Scan for the cell matching the given text and deliver its (X, Y) coordinate at center. 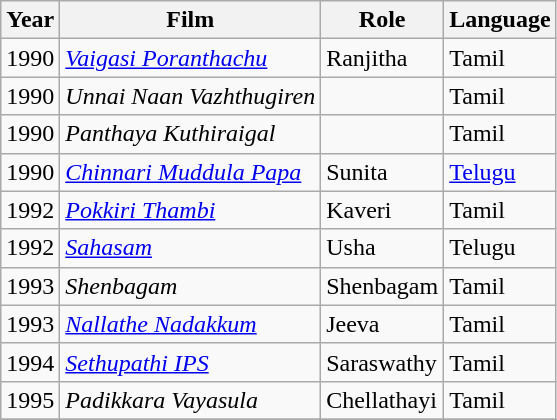
Film (190, 20)
Sethupathi IPS (190, 362)
Jeeva (382, 324)
Pokkiri Thambi (190, 210)
Sunita (382, 172)
Unnai Naan Vazhthugiren (190, 96)
Ranjitha (382, 58)
Kaveri (382, 210)
Year (30, 20)
Nallathe Nadakkum (190, 324)
Padikkara Vayasula (190, 400)
Chellathayi (382, 400)
Vaigasi Poranthachu (190, 58)
1995 (30, 400)
Role (382, 20)
1994 (30, 362)
Saraswathy (382, 362)
Chinnari Muddula Papa (190, 172)
Usha (382, 248)
Panthaya Kuthiraigal (190, 134)
Sahasam (190, 248)
Language (500, 20)
